Determine the [X, Y] coordinate at the center of the cell enclosing the given text.  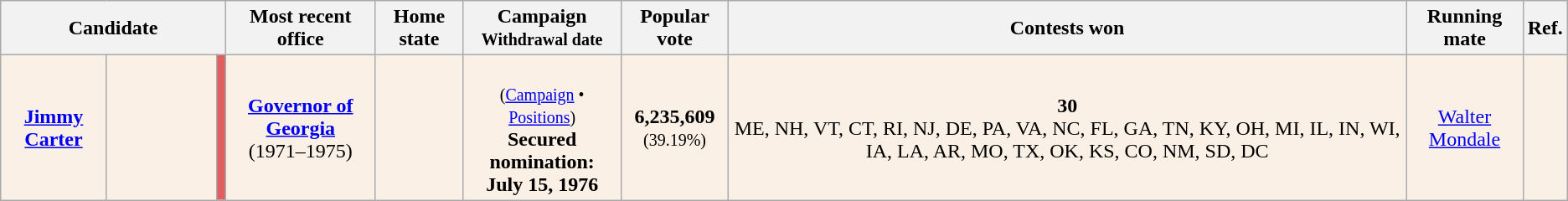
30ME, NH, VT, CT, RI, NJ, DE, PA, VA, NC, FL, GA, TN, KY, OH, MI, IL, IN, WI, IA, LA, AR, MO, TX, OK, KS, CO, NM, SD, DC [1067, 127]
Home state [419, 28]
Governor of Georgia(1971–1975) [300, 127]
CampaignWithdrawal date [543, 28]
Ref. [1545, 28]
Running mate [1464, 28]
Candidate [114, 28]
6,235,609(39.19%) [675, 127]
Contests won [1067, 28]
Most recent office [300, 28]
Popular vote [675, 28]
Walter Mondale [1464, 127]
Jimmy Carter [54, 127]
(Campaign • Positions)Secured nomination: July 15, 1976 [543, 127]
